From the cell containing the given text, extract its center point as (x, y) coordinate. 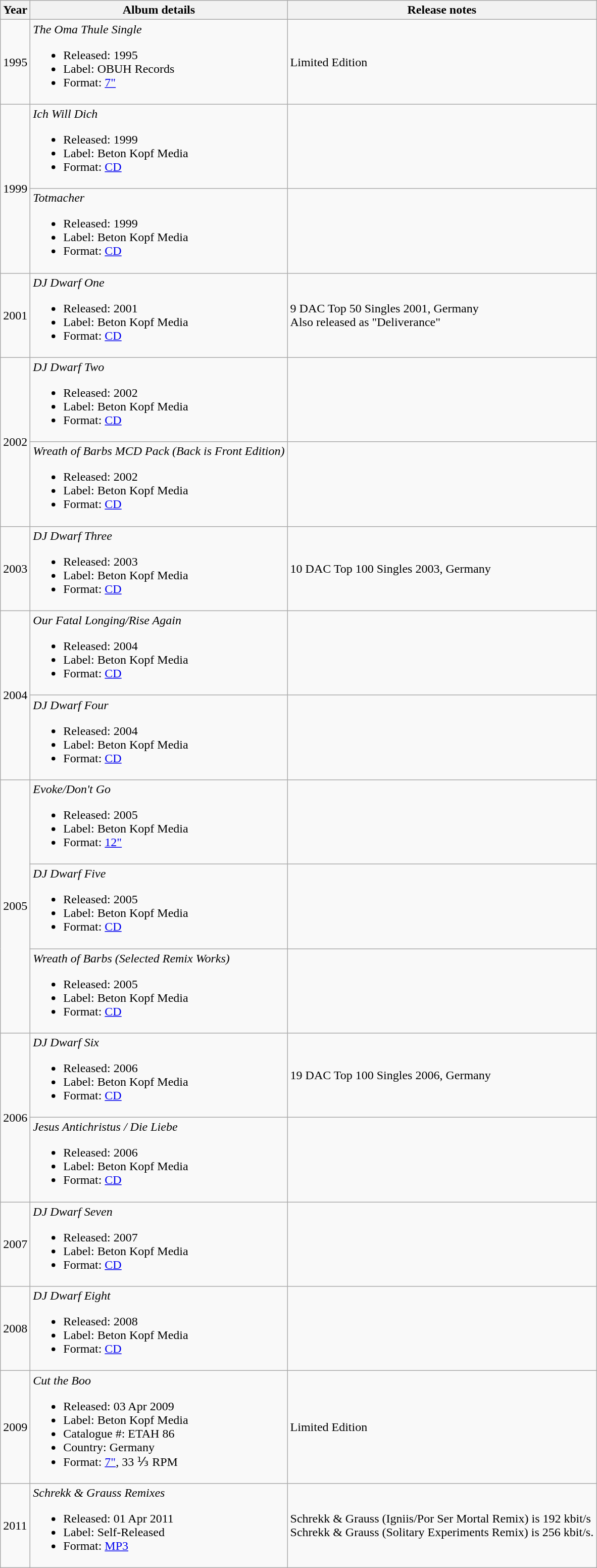
2005 (15, 906)
DJ Dwarf TwoReleased: 2002Label: Beton Kopf MediaFormat: CD (159, 399)
Schrekk & Grauss RemixesReleased: 01 Apr 2011Label: Self-ReleasedFormat: MP3 (159, 1526)
TotmacherReleased: 1999Label: Beton Kopf MediaFormat: CD (159, 230)
19 DAC Top 100 Singles 2006, Germany (442, 1076)
Jesus Antichristus / Die LiebeReleased: 2006Label: Beton Kopf MediaFormat: CD (159, 1160)
DJ Dwarf SevenReleased: 2007Label: Beton Kopf MediaFormat: CD (159, 1244)
10 DAC Top 100 Singles 2003, Germany (442, 568)
Year (15, 10)
2006 (15, 1118)
1995 (15, 62)
9 DAC Top 50 Singles 2001, GermanyAlso released as "Deliverance" (442, 315)
Evoke/Don't GoReleased: 2005Label: Beton Kopf MediaFormat: 12" (159, 822)
DJ Dwarf OneReleased: 2001Label: Beton Kopf MediaFormat: CD (159, 315)
The Oma Thule SingleReleased: 1995Label: OBUH RecordsFormat: 7" (159, 62)
Wreath of Barbs (Selected Remix Works)Released: 2005Label: Beton Kopf MediaFormat: CD (159, 991)
Cut the BooReleased: 03 Apr 2009Label: Beton Kopf MediaCatalogue #: ETAH 86Country: GermanyFormat: 7", 33 ⅓ RPM (159, 1427)
2003 (15, 568)
Album details (159, 10)
2008 (15, 1328)
2009 (15, 1427)
Wreath of Barbs MCD Pack (Back is Front Edition)Released: 2002Label: Beton Kopf MediaFormat: CD (159, 484)
2002 (15, 442)
2001 (15, 315)
DJ Dwarf EightReleased: 2008Label: Beton Kopf MediaFormat: CD (159, 1328)
DJ Dwarf SixReleased: 2006Label: Beton Kopf MediaFormat: CD (159, 1076)
Our Fatal Longing/Rise AgainReleased: 2004Label: Beton Kopf MediaFormat: CD (159, 653)
Schrekk & Grauss (Igniis/Por Ser Mortal Remix) is 192 kbit/sSchrekk & Grauss (Solitary Experiments Remix) is 256 kbit/s. (442, 1526)
Ich Will DichReleased: 1999Label: Beton Kopf MediaFormat: CD (159, 147)
DJ Dwarf ThreeReleased: 2003Label: Beton Kopf MediaFormat: CD (159, 568)
DJ Dwarf FourReleased: 2004Label: Beton Kopf MediaFormat: CD (159, 737)
Release notes (442, 10)
2011 (15, 1526)
2004 (15, 695)
1999 (15, 189)
DJ Dwarf FiveReleased: 2005Label: Beton Kopf MediaFormat: CD (159, 906)
2007 (15, 1244)
